Output the (X, Y) coordinate of the center of the cell containing the given text.  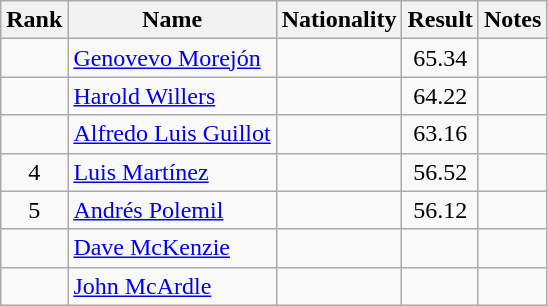
65.34 (440, 58)
Luis Martínez (172, 172)
Andrés Polemil (172, 210)
63.16 (440, 134)
56.12 (440, 210)
64.22 (440, 96)
Result (440, 20)
Dave McKenzie (172, 248)
Notes (512, 20)
Harold Willers (172, 96)
Rank (34, 20)
John McArdle (172, 286)
Alfredo Luis Guillot (172, 134)
56.52 (440, 172)
Nationality (339, 20)
5 (34, 210)
Name (172, 20)
4 (34, 172)
Genovevo Morejón (172, 58)
